From the cell containing the given text, extract its center point as (x, y) coordinate. 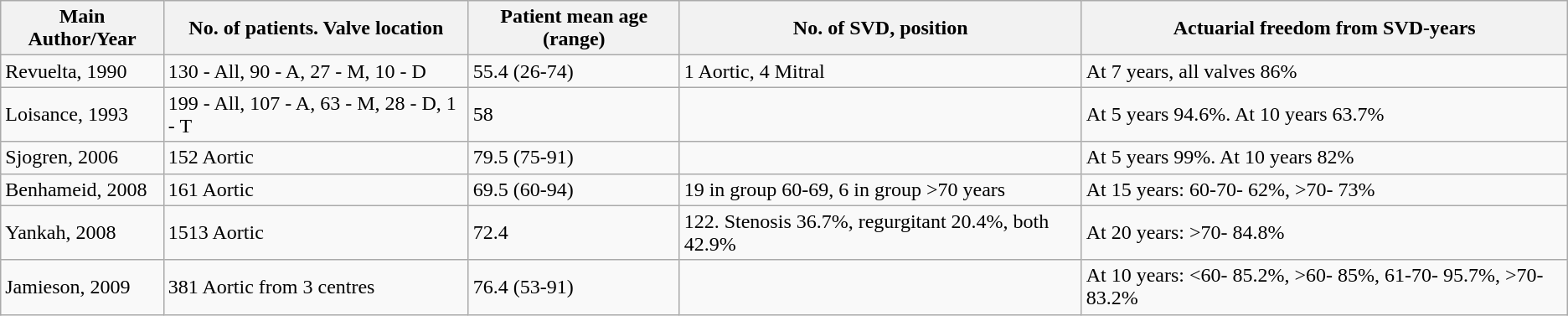
Loisance, 1993 (82, 114)
At 7 years, all valves 86% (1324, 71)
69.5 (60-94) (574, 189)
58 (574, 114)
79.5 (75-91) (574, 158)
76.4 (53-91) (574, 287)
Yankah, 2008 (82, 233)
Main Author/Year (82, 28)
At 20 years: >70- 84.8% (1324, 233)
1513 Aortic (316, 233)
At 5 years 99%. At 10 years 82% (1324, 158)
199 - All, 107 - A, 63 - M, 28 - D, 1 - T (316, 114)
161 Aortic (316, 189)
152 Aortic (316, 158)
At 15 years: 60-70- 62%, >70- 73% (1324, 189)
Patient mean age (range) (574, 28)
At 5 years 94.6%. At 10 years 63.7% (1324, 114)
Jamieson, 2009 (82, 287)
Revuelta, 1990 (82, 71)
122. Stenosis 36.7%, regurgitant 20.4%, both 42.9% (880, 233)
No. of patients. Valve location (316, 28)
1 Aortic, 4 Mitral (880, 71)
Benhameid, 2008 (82, 189)
55.4 (26-74) (574, 71)
Actuarial freedom from SVD-years (1324, 28)
No. of SVD, position (880, 28)
19 in group 60-69, 6 in group >70 years (880, 189)
130 - All, 90 - A, 27 - M, 10 - D (316, 71)
Sjogren, 2006 (82, 158)
381 Aortic from 3 centres (316, 287)
72.4 (574, 233)
At 10 years: <60- 85.2%, >60- 85%, 61-70- 95.7%, >70- 83.2% (1324, 287)
